From the cell containing the given text, extract its center point as (X, Y) coordinate. 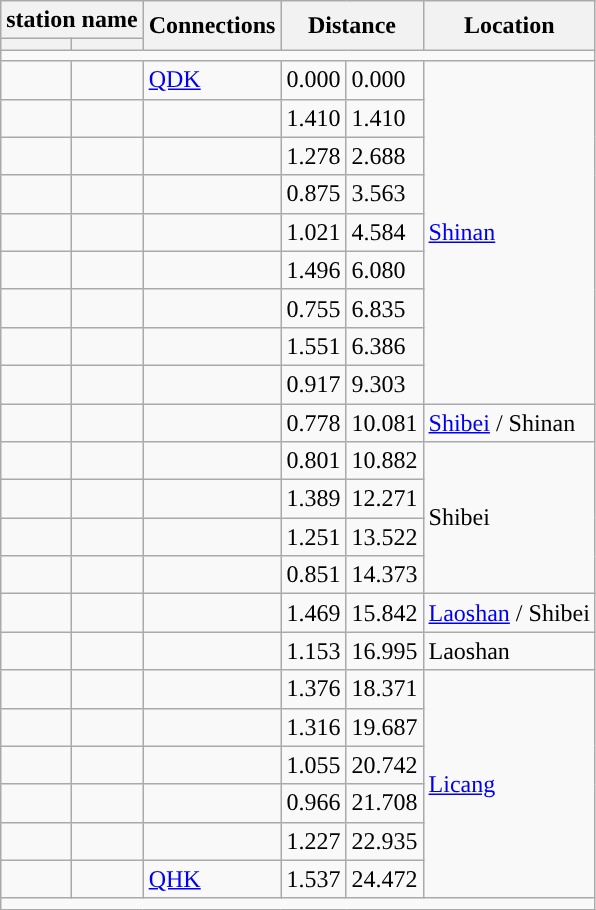
1.496 (314, 270)
1.316 (314, 727)
Shibei (509, 518)
13.522 (384, 537)
15.842 (384, 613)
0.755 (314, 308)
14.373 (384, 575)
Shinan (509, 232)
0.917 (314, 384)
12.271 (384, 499)
0.875 (314, 194)
21.708 (384, 803)
4.584 (384, 232)
1.389 (314, 499)
station name (72, 20)
1.469 (314, 613)
1.227 (314, 841)
6.835 (384, 308)
1.376 (314, 689)
0.801 (314, 461)
3.563 (384, 194)
1.551 (314, 346)
18.371 (384, 689)
1.278 (314, 156)
6.386 (384, 346)
0.966 (314, 803)
Laoshan / Shibei (509, 613)
22.935 (384, 841)
10.882 (384, 461)
19.687 (384, 727)
9.303 (384, 384)
0.851 (314, 575)
1.153 (314, 651)
Location (509, 26)
0.778 (314, 423)
Laoshan (509, 651)
Licang (509, 784)
2.688 (384, 156)
1.537 (314, 879)
1.055 (314, 765)
24.472 (384, 879)
Connections (212, 26)
20.742 (384, 765)
16.995 (384, 651)
10.081 (384, 423)
Distance (352, 26)
1.021 (314, 232)
Shibei / Shinan (509, 423)
QHK (212, 879)
6.080 (384, 270)
QDK (212, 80)
1.251 (314, 537)
